Return the [x, y] coordinate for the center point of the cell that contains the specified text.  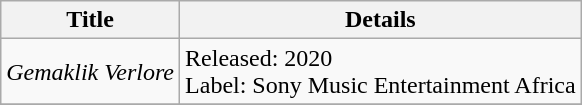
Title [90, 20]
Gemaklik Verlore [90, 72]
Details [381, 20]
Released: 2020Label: Sony Music Entertainment Africa [381, 72]
